Extract the [x, y] coordinate from the center of the cell holding the provided text.  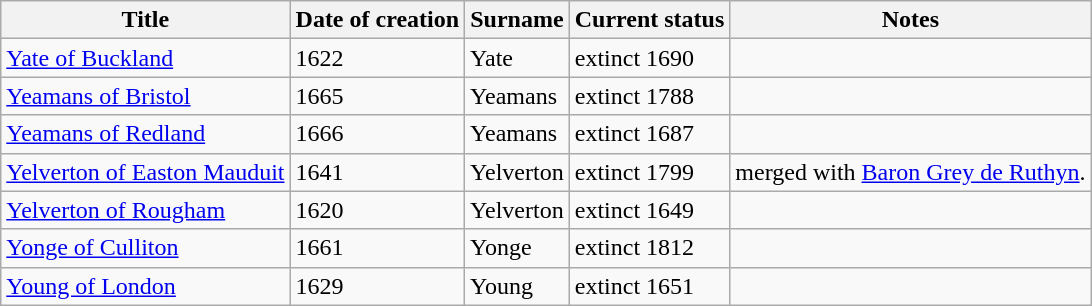
1641 [378, 172]
merged with Baron Grey de Ruthyn. [910, 172]
1622 [378, 58]
Yonge [518, 248]
extinct 1649 [650, 210]
extinct 1812 [650, 248]
1629 [378, 286]
extinct 1788 [650, 96]
Yelverton of Rougham [146, 210]
Surname [518, 20]
Yeamans of Redland [146, 134]
1665 [378, 96]
Current status [650, 20]
Yate of Buckland [146, 58]
Yonge of Culliton [146, 248]
1661 [378, 248]
Date of creation [378, 20]
Yelverton of Easton Mauduit [146, 172]
Yate [518, 58]
extinct 1690 [650, 58]
1666 [378, 134]
Yeamans of Bristol [146, 96]
extinct 1687 [650, 134]
extinct 1651 [650, 286]
extinct 1799 [650, 172]
Young [518, 286]
Title [146, 20]
Young of London [146, 286]
1620 [378, 210]
Notes [910, 20]
